Capture the cell that displays the provided text and extract its [X, Y] central coordinate. 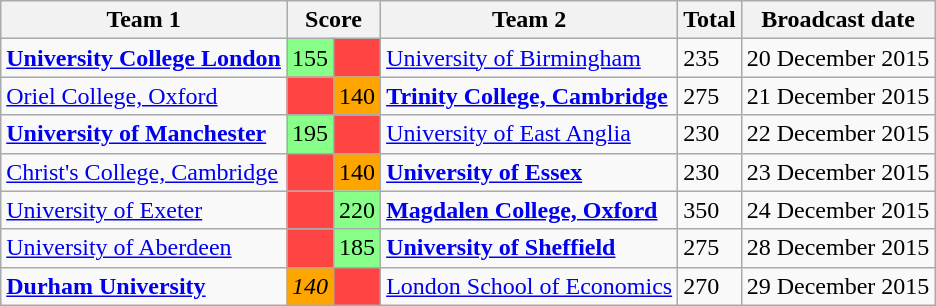
270 [710, 286]
195 [310, 134]
23 December 2015 [838, 172]
Team 1 [144, 20]
University of Exeter [144, 210]
Team 2 [530, 20]
350 [710, 210]
21 December 2015 [838, 96]
Durham University [144, 286]
University of Sheffield [530, 248]
University of Birmingham [530, 58]
185 [358, 248]
22 December 2015 [838, 134]
Trinity College, Cambridge [530, 96]
University of Aberdeen [144, 248]
155 [310, 58]
235 [710, 58]
220 [358, 210]
29 December 2015 [838, 286]
University of Manchester [144, 134]
28 December 2015 [838, 248]
Total [710, 20]
University of Essex [530, 172]
London School of Economics [530, 286]
Magdalen College, Oxford [530, 210]
University College London [144, 58]
Broadcast date [838, 20]
University of East Anglia [530, 134]
Oriel College, Oxford [144, 96]
24 December 2015 [838, 210]
20 December 2015 [838, 58]
Score [333, 20]
Christ's College, Cambridge [144, 172]
